Return the [X, Y] coordinate for the center point of the cell that contains the specified text.  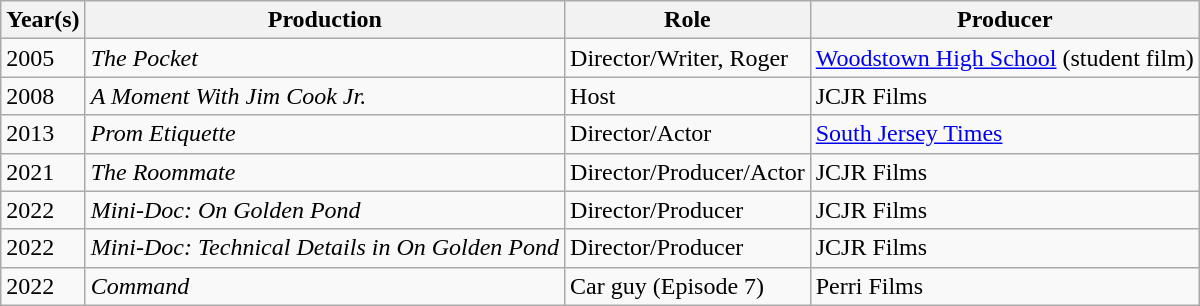
Director/Actor [688, 134]
2021 [43, 172]
A Moment With Jim Cook Jr. [324, 96]
2008 [43, 96]
Role [688, 20]
Mini-Doc: On Golden Pond [324, 210]
Director/Writer, Roger [688, 58]
Command [324, 286]
Mini-Doc: Technical Details in On Golden Pond [324, 248]
Producer [1004, 20]
The Roommate [324, 172]
Host [688, 96]
Perri Films [1004, 286]
2005 [43, 58]
Prom Etiquette [324, 134]
2013 [43, 134]
Woodstown High School (student film) [1004, 58]
The Pocket [324, 58]
Year(s) [43, 20]
Director/Producer/Actor [688, 172]
Production [324, 20]
South Jersey Times [1004, 134]
Car guy (Episode 7) [688, 286]
